From the cell containing the given text, extract its center point as [X, Y] coordinate. 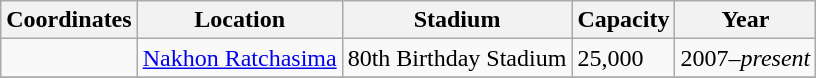
Year [746, 20]
2007–present [746, 58]
Stadium [457, 20]
Coordinates [69, 20]
Capacity [624, 20]
Nakhon Ratchasima [240, 58]
Location [240, 20]
25,000 [624, 58]
80th Birthday Stadium [457, 58]
